Identify which cell holds the provided text, then report its [x, y] central coordinate. 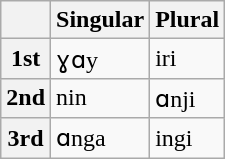
Plural [188, 20]
Singular [100, 20]
3rd [26, 138]
ɣɑy [100, 59]
ɑnga [100, 138]
iri [188, 59]
ɑnji [188, 98]
2nd [26, 98]
1st [26, 59]
nin [100, 98]
ingi [188, 138]
